From the cell containing the given text, extract its center point as (x, y) coordinate. 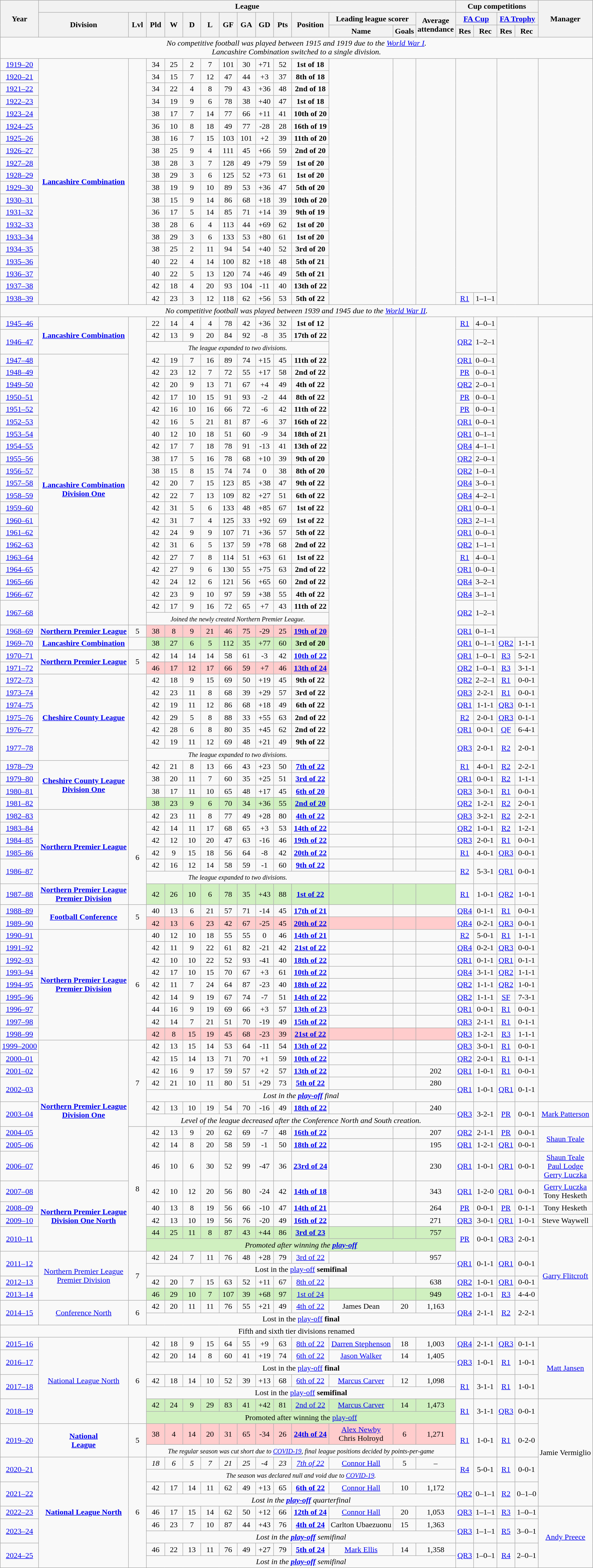
1,358 (436, 1549)
1936–37 (19, 274)
271 (436, 1220)
113 (228, 225)
1927–28 (19, 163)
+79 (264, 163)
6th of 20 (310, 791)
Lost in the play-off quarterfinal (301, 1500)
112 (228, 643)
9th of 20 (310, 459)
No competitive football was played between 1915 and 1919 due to the World War I.Lancashire Combination switched to a single division. (296, 48)
207 (436, 1132)
Darren Stephenson (361, 1343)
League (247, 6)
1948–49 (19, 373)
99 (246, 1166)
109 (228, 495)
Manager (565, 19)
2008–09 (19, 1208)
1965–66 (19, 582)
Division (84, 25)
1920–21 (19, 77)
Northern Premier LeagueDivision One (84, 1111)
2005–06 (19, 1145)
1998–99 (19, 1034)
2020–21 (19, 1469)
1963–64 (19, 557)
Steve Waywell (565, 1220)
19th of 22 (310, 840)
+12 (264, 1512)
+25 (264, 779)
1947–48 (19, 360)
-9 (264, 434)
-4 (264, 1463)
+46 (264, 274)
Mark Ellis (361, 1549)
+78 (264, 545)
1968–69 (19, 631)
1935–36 (19, 261)
2023–24 (19, 1531)
1,003 (436, 1343)
1924–25 (19, 126)
GA (246, 25)
2014–15 (19, 1313)
1972–73 (19, 680)
+71 (264, 64)
Tony Hesketh (565, 1208)
GF (228, 25)
1962–63 (19, 545)
230 (436, 1166)
-29 (264, 631)
343 (436, 1192)
17th of 21 (310, 911)
Jason Walker (361, 1356)
1,473 (436, 1405)
1949–50 (19, 385)
1938–39 (19, 298)
75 (246, 631)
120 (228, 274)
4th of 24 (310, 1525)
No competitive football was played between 1939 and 1945 due to the World War II. (296, 311)
3–2–1 (486, 582)
1923–24 (19, 114)
1970–71 (19, 656)
2nd of 18 (310, 89)
1919–20 (19, 64)
1997–98 (19, 1022)
2006–07 (19, 1166)
NationalLeague (84, 1440)
1994–95 (19, 985)
5-2-1 (526, 656)
Level of the league decreased after the Conference North and South creation. (301, 1120)
1991–92 (19, 948)
Matt Jansen (565, 1368)
Northern Premier LeagueDivision One North (84, 1216)
+75 (264, 570)
957 (436, 1257)
2009–10 (19, 1220)
1932–33 (19, 225)
1957–58 (19, 483)
1976–77 (19, 729)
+65 (264, 582)
1-2-0 (486, 1192)
8th of 20 (310, 471)
1967–68 (19, 613)
D (192, 25)
73 (283, 1083)
Name (361, 31)
+14 (264, 212)
Football Conference (84, 917)
2002–03 (19, 1089)
1983–84 (19, 828)
1950–51 (19, 397)
1952–53 (19, 422)
24th of 24 (310, 1434)
1986–87 (19, 871)
+42 (264, 1405)
1959–60 (19, 508)
1969–70 (19, 643)
264 (436, 1208)
-14 (264, 911)
1956–57 (19, 471)
1,363 (436, 1525)
100 (228, 261)
2000–01 (19, 1059)
12th of 24 (310, 1512)
-19 (264, 1022)
+55 (264, 717)
+4 (264, 385)
– (436, 1463)
-24 (264, 1192)
1926–27 (19, 150)
14th of 18 (310, 1192)
8th of 18 (310, 77)
Cheshire County League (84, 717)
Averageattendance (436, 25)
1977–78 (19, 748)
757 (436, 1233)
2001–02 (19, 1071)
1934–35 (19, 249)
1982–83 (19, 816)
137 (228, 545)
1988–89 (19, 911)
949 (436, 1294)
Lvl (138, 25)
1921–22 (19, 89)
1973–74 (19, 693)
1971–72 (19, 668)
5th of 20 (310, 188)
92 (246, 335)
83 (228, 1405)
118 (228, 298)
3–1–1 (486, 594)
+1 (264, 1059)
+68 (264, 1294)
1,098 (436, 1380)
1999–2000 (19, 1046)
128 (228, 163)
+73 (264, 175)
1978–79 (19, 767)
+69 (264, 225)
L (210, 25)
-34 (264, 1434)
1974–75 (19, 705)
The regular season was cut short due to COVID-19, final league positions decided by points-per-game (301, 1451)
13th of 24 (310, 668)
1,172 (436, 1488)
FA Trophy (517, 19)
2013–14 (19, 1294)
11th of 20 (310, 138)
121 (228, 582)
2021–22 (19, 1494)
2–2–1 (486, 680)
Cheshire County LeagueDivision One (84, 785)
2016–17 (19, 1362)
1st of 12 (310, 323)
Pld (156, 25)
+85 (264, 508)
1945–46 (19, 323)
1964–65 (19, 570)
Goals (405, 31)
1989–90 (19, 923)
-47 (264, 1166)
1,163 (436, 1307)
103 (228, 138)
+23 (264, 767)
1960–61 (19, 520)
R5 (506, 1531)
1929–30 (19, 188)
7-3-1 (526, 997)
QF (506, 729)
1987–88 (19, 894)
Cup competitions (497, 6)
Position (310, 25)
+44 (264, 1233)
1931–32 (19, 212)
17th of 22 (310, 335)
9th of 19 (310, 212)
Jamie Vermiglio (565, 1453)
195 (436, 1145)
23rd of 24 (310, 1166)
Leading league scorer (372, 19)
2010–11 (19, 1239)
1966–67 (19, 594)
0–1–0 (526, 1494)
2003–04 (19, 1114)
-13 (264, 446)
13th of 23 (310, 1009)
1992–93 (19, 960)
2015–16 (19, 1343)
1958–59 (19, 495)
1922–23 (19, 101)
4–1–1 (486, 446)
Alex NewbyChris Holroyd (361, 1434)
19th of 20 (310, 631)
2004–05 (19, 1132)
2019–20 (19, 1440)
1996–97 (19, 1009)
1961–62 (19, 532)
2017–18 (19, 1386)
1925–26 (19, 138)
+10 (264, 459)
1933–34 (19, 237)
123 (228, 483)
Gerry LuczkaTony Hesketh (565, 1192)
1980–81 (19, 791)
2012–13 (19, 1282)
+77 (264, 643)
The season was declared null and void due to COVID-19. (301, 1475)
Fifth and sixth tier divisions renamed (296, 1331)
5-3-1 (486, 871)
16th of 19 (310, 126)
15th of 22 (310, 1022)
+45 (264, 729)
+56 (264, 298)
4-4-0 (526, 1294)
-28 (264, 126)
Mark Patterson (565, 1114)
1,271 (436, 1434)
1990–91 (19, 935)
2011–12 (19, 1263)
James Dean (361, 1307)
+92 (264, 520)
Shaun TealePaul LodgeGerry Luczka (565, 1166)
1981–82 (19, 804)
+80 (264, 237)
Joined the newly created Northern Premier League. (238, 619)
104 (246, 286)
Pts (283, 25)
Carlton Ubaezuonu (361, 1525)
2024–25 (19, 1555)
-20 (264, 1220)
+9 (264, 1343)
+63 (264, 557)
1st of 24 (310, 1294)
1985–86 (19, 853)
-10 (264, 1208)
+66 (264, 150)
Andy Preece (565, 1537)
84 (228, 335)
Year (19, 19)
1953–54 (19, 434)
94 (228, 249)
1,405 (436, 1356)
240 (436, 1108)
202 (436, 1071)
1995–96 (19, 997)
1984–85 (19, 840)
-25 (264, 923)
W (174, 25)
638 (436, 1282)
Garry Flitcroft (565, 1276)
SF (506, 997)
1930–31 (19, 200)
1937–38 (19, 286)
5th of 24 (310, 1549)
Shaun Teale (565, 1139)
-21 (264, 948)
130 (228, 570)
111 (228, 150)
32 (283, 323)
18th of 21 (310, 434)
-2 (264, 397)
2007–08 (19, 1192)
1951–52 (19, 409)
1,053 (436, 1512)
Conference North (84, 1313)
GD (264, 25)
114 (228, 557)
-41 (264, 960)
Lancashire CombinationDivision One (84, 489)
1946–47 (19, 341)
1975–76 (19, 717)
2–1–1 (486, 520)
1993–94 (19, 973)
1979–80 (19, 779)
2022–23 (19, 1512)
1928–29 (19, 175)
4–2–1 (486, 495)
1954–55 (19, 446)
+15 (264, 360)
1955–56 (19, 459)
FA Cup (476, 19)
6-4-1 (526, 729)
0-2-0 (526, 1440)
2018–19 (19, 1411)
3rd of 23 (310, 1233)
-3 (264, 656)
280 (436, 1083)
